Scan for the cell matching the given text and deliver its (X, Y) coordinate at center. 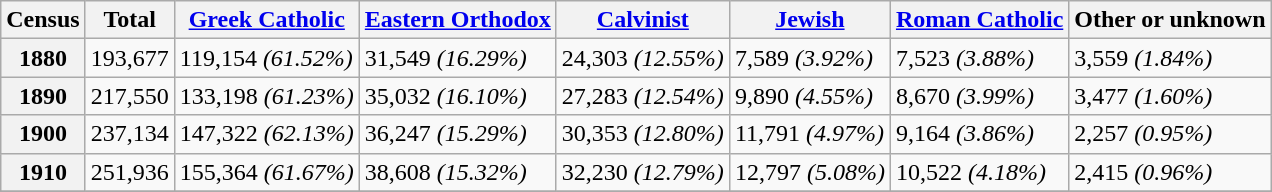
1910 (43, 172)
3,477 (1.60%) (1170, 96)
30,353 (12.80%) (642, 134)
Total (130, 20)
32,230 (12.79%) (642, 172)
38,608 (15.32%) (458, 172)
193,677 (130, 58)
3,559 (1.84%) (1170, 58)
Greek Catholic (266, 20)
Roman Catholic (979, 20)
35,032 (16.10%) (458, 96)
27,283 (12.54%) (642, 96)
9,164 (3.86%) (979, 134)
Jewish (810, 20)
133,198 (61.23%) (266, 96)
155,364 (61.67%) (266, 172)
36,247 (15.29%) (458, 134)
1880 (43, 58)
11,791 (4.97%) (810, 134)
7,589 (3.92%) (810, 58)
217,550 (130, 96)
12,797 (5.08%) (810, 172)
31,549 (16.29%) (458, 58)
1890 (43, 96)
Other or unknown (1170, 20)
10,522 (4.18%) (979, 172)
9,890 (4.55%) (810, 96)
147,322 (62.13%) (266, 134)
237,134 (130, 134)
Calvinist (642, 20)
8,670 (3.99%) (979, 96)
251,936 (130, 172)
2,415 (0.96%) (1170, 172)
7,523 (3.88%) (979, 58)
Census (43, 20)
2,257 (0.95%) (1170, 134)
24,303 (12.55%) (642, 58)
1900 (43, 134)
119,154 (61.52%) (266, 58)
Eastern Orthodox (458, 20)
